Return the [X, Y] coordinate for the center point of the cell that contains the specified text.  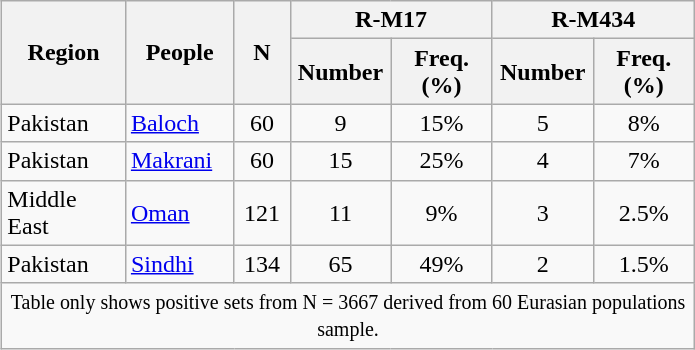
121 [262, 212]
Middle East [64, 212]
5 [542, 123]
65 [340, 264]
People [180, 52]
15 [340, 161]
N [262, 52]
Sindhi [180, 264]
Oman [180, 212]
4 [542, 161]
Baloch [180, 123]
1.5% [644, 264]
3 [542, 212]
25% [442, 161]
Makrani [180, 161]
2 [542, 264]
2.5% [644, 212]
Table only shows positive sets from N = 3667 derived from 60 Eurasian populations sample. [348, 316]
49% [442, 264]
9 [340, 123]
R-M434 [593, 20]
7% [644, 161]
134 [262, 264]
R-M17 [391, 20]
Region [64, 52]
8% [644, 123]
11 [340, 212]
9% [442, 212]
15% [442, 123]
